Pinpoint the cell where the given text exists, returning its (X, Y) midpoint coordinate. 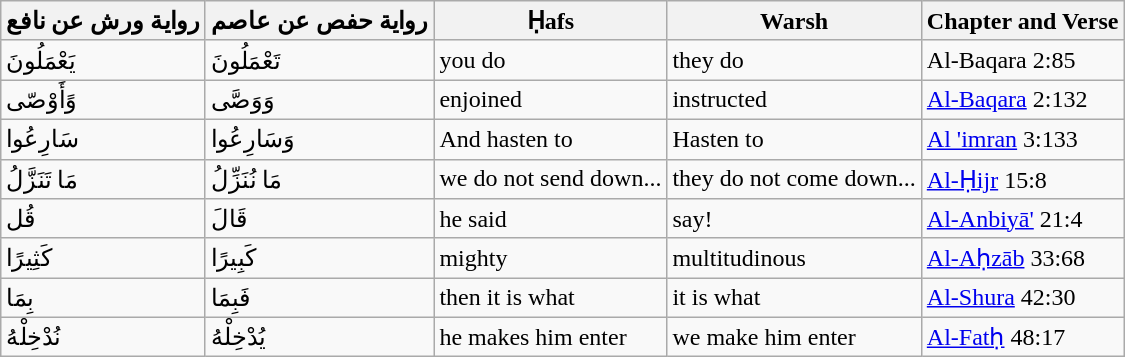
he said (550, 219)
وَسَارِعُوا (320, 139)
it is what (794, 298)
mighty (550, 258)
Al 'imran 3:133 (1022, 139)
we do not send down... (550, 179)
say! (794, 219)
مَا تَنَزَّلُ (104, 179)
Chapter and Verse (1022, 21)
سَارِعُوا (104, 139)
يُدْخِلْهُ (320, 337)
Al-Baqara 2:132 (1022, 100)
you do (550, 60)
رواية ورش عن نافع (104, 21)
تَعْمَلُونَ (320, 60)
يَعْمَلُونَ (104, 60)
رواية حفص عن عاصم (320, 21)
Al-Shura 42:30 (1022, 298)
Al-Fatḥ 48:17 (1022, 337)
they do (794, 60)
And hasten to (550, 139)
they do not come down... (794, 179)
Al-Anbiyā' 21:4 (1022, 219)
Al-Aḥzāb 33:68 (1022, 258)
instructed (794, 100)
he makes him enter (550, 337)
وَوَصَّى (320, 100)
Al-Ḥijr 15:8 (1022, 179)
كَثِيرًا (104, 258)
we make him enter (794, 337)
مَا نُنَزِّلُ (320, 179)
نُدْخِلْهُ (104, 337)
then it is what (550, 298)
Hasten to (794, 139)
Warsh (794, 21)
كَبِيرًا (320, 258)
Ḥafs (550, 21)
Al-Baqara 2:85 (1022, 60)
enjoined (550, 100)
وًأَوْصّى (104, 100)
فَبِمَا (320, 298)
multitudinous (794, 258)
قُل (104, 219)
بِمَا (104, 298)
قَالَ (320, 219)
